For the text-containing cell, return its midpoint in [x, y] coordinate format. 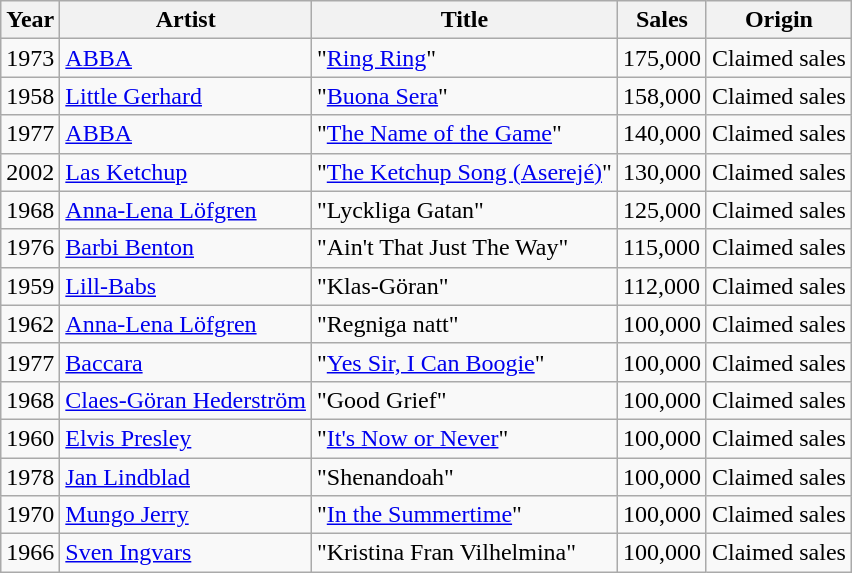
1978 [30, 477]
1976 [30, 248]
140,000 [662, 134]
1958 [30, 96]
130,000 [662, 172]
1966 [30, 553]
Title [464, 20]
"The Name of the Game" [464, 134]
"Kristina Fran Vilhelmina" [464, 553]
1970 [30, 515]
"Regniga natt" [464, 324]
"Klas-Göran" [464, 286]
Claes-Göran Hederström [186, 400]
Year [30, 20]
"Ring Ring" [464, 58]
"Shenandoah" [464, 477]
158,000 [662, 96]
125,000 [662, 210]
"It's Now or Never" [464, 438]
"Yes Sir, I Can Boogie" [464, 362]
Barbi Benton [186, 248]
"Lyckliga Gatan" [464, 210]
2002 [30, 172]
1960 [30, 438]
Las Ketchup [186, 172]
115,000 [662, 248]
"Ain't That Just The Way" [464, 248]
1973 [30, 58]
Sven Ingvars [186, 553]
Little Gerhard [186, 96]
"Good Grief" [464, 400]
Jan Lindblad [186, 477]
1959 [30, 286]
1962 [30, 324]
"In the Summertime" [464, 515]
112,000 [662, 286]
Lill-Babs [186, 286]
"The Ketchup Song (Aserejé)" [464, 172]
175,000 [662, 58]
Origin [778, 20]
Sales [662, 20]
Artist [186, 20]
Baccara [186, 362]
"Buona Sera" [464, 96]
Elvis Presley [186, 438]
Mungo Jerry [186, 515]
